Return [x, y] of the center of cell containing provided text 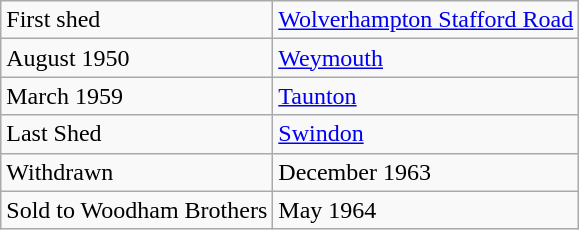
August 1950 [137, 58]
Swindon [426, 134]
Taunton [426, 96]
December 1963 [426, 172]
Sold to Woodham Brothers [137, 210]
May 1964 [426, 210]
First shed [137, 20]
Withdrawn [137, 172]
March 1959 [137, 96]
Last Shed [137, 134]
Wolverhampton Stafford Road [426, 20]
Weymouth [426, 58]
